Pinpoint the cell where the given text exists, returning its (X, Y) midpoint coordinate. 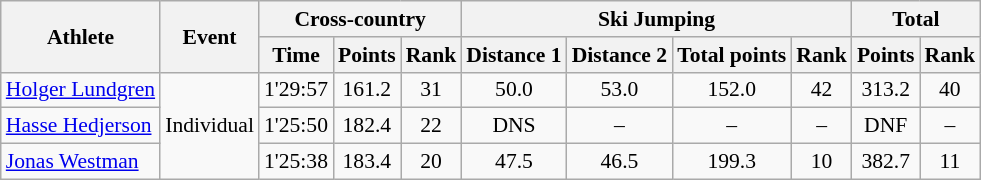
Distance 2 (620, 55)
1'25:50 (296, 126)
40 (950, 90)
DNS (514, 126)
53.0 (620, 90)
Total (916, 19)
Distance 1 (514, 55)
182.4 (367, 126)
Jonas Westman (80, 162)
183.4 (367, 162)
Athlete (80, 36)
1'25:38 (296, 162)
10 (822, 162)
11 (950, 162)
Time (296, 55)
152.0 (732, 90)
DNF (886, 126)
161.2 (367, 90)
Ski Jumping (656, 19)
382.7 (886, 162)
Total points (732, 55)
Cross-country (360, 19)
20 (432, 162)
Hasse Hedjerson (80, 126)
Holger Lundgren (80, 90)
Event (210, 36)
42 (822, 90)
199.3 (732, 162)
46.5 (620, 162)
50.0 (514, 90)
Individual (210, 126)
31 (432, 90)
1'29:57 (296, 90)
313.2 (886, 90)
47.5 (514, 162)
22 (432, 126)
